For the text-containing cell, return its midpoint in (x, y) coordinate format. 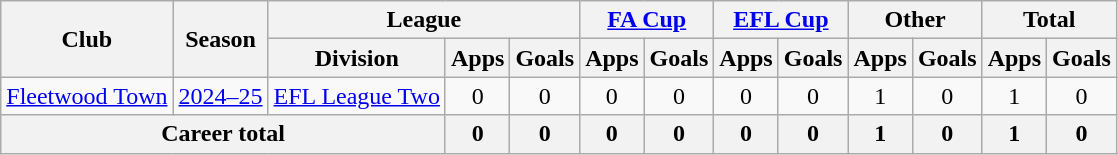
Club (87, 39)
Season (220, 39)
Fleetwood Town (87, 96)
Career total (224, 134)
FA Cup (647, 20)
League (424, 20)
EFL League Two (356, 96)
Division (356, 58)
2024–25 (220, 96)
EFL Cup (781, 20)
Total (1049, 20)
Other (915, 20)
